Scan for the cell matching the given text and deliver its (X, Y) coordinate at center. 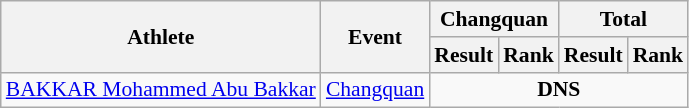
DNS (558, 90)
BAKKAR Mohammed Abu Bakkar (161, 90)
Event (375, 36)
Total (624, 19)
Athlete (161, 36)
